Determine the [x, y] coordinate at the center of the cell enclosing the given text.  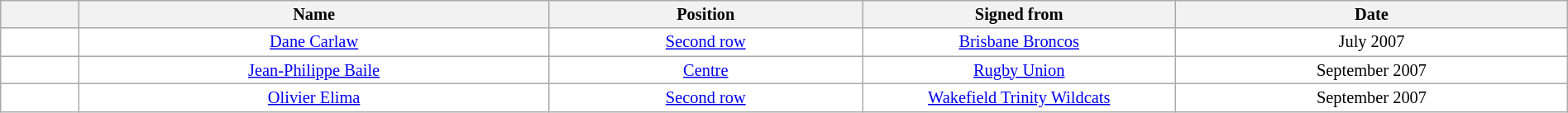
July 2007 [1372, 42]
Dane Carlaw [313, 42]
Date [1372, 14]
Position [706, 14]
Signed from [1019, 14]
Jean-Philippe Baile [313, 70]
Brisbane Broncos [1019, 42]
Rugby Union [1019, 70]
Wakefield Trinity Wildcats [1019, 97]
Olivier Elima [313, 97]
Centre [706, 70]
Name [313, 14]
